Locate the cell with the specified text and output its [x, y] center coordinate. 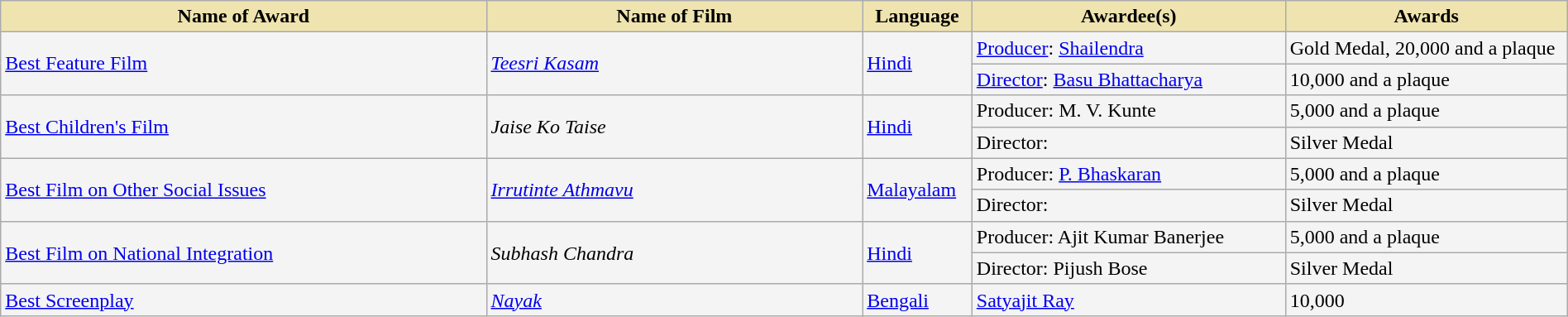
Director: Pijush Bose [1128, 268]
Subhash Chandra [675, 252]
Best Children's Film [243, 127]
Producer: P. Bhaskaran [1128, 174]
Satyajit Ray [1128, 300]
Best Film on Other Social Issues [243, 190]
Teesri Kasam [675, 64]
Best Feature Film [243, 64]
Bengali [918, 300]
Producer: Ajit Kumar Banerjee [1128, 237]
Name of Award [243, 17]
Language [918, 17]
Awards [1426, 17]
Best Screenplay [243, 300]
Irrutinte Athmavu [675, 190]
Awardee(s) [1128, 17]
Nayak [675, 300]
Malayalam [918, 190]
Gold Medal, 20,000 and a plaque [1426, 48]
Producer: Shailendra [1128, 48]
10,000 [1426, 300]
10,000 and a plaque [1426, 79]
Producer: M. V. Kunte [1128, 111]
Name of Film [675, 17]
Jaise Ko Taise [675, 127]
Director: Basu Bhattacharya [1128, 79]
Best Film on National Integration [243, 252]
